Return [X, Y] of the center of cell containing provided text 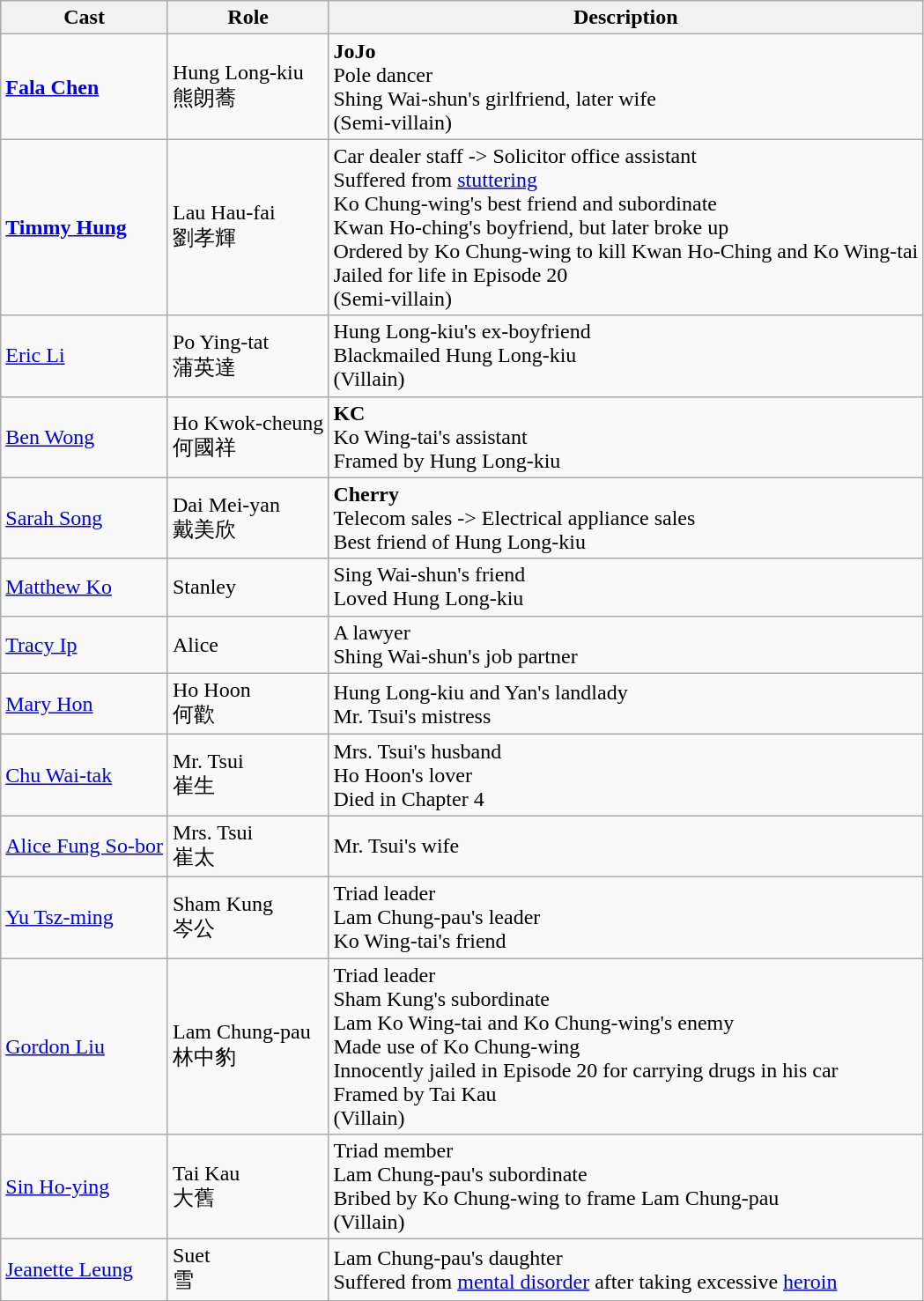
Lau Hau-fai劉孝輝 [248, 227]
Po Ying-tat蒲英達 [248, 356]
Role [248, 18]
CherryTelecom sales -> Electrical appliance salesBest friend of Hung Long-kiu [625, 518]
Chu Wai-tak [85, 775]
Tracy Ip [85, 645]
Eric Li [85, 356]
Suet雪 [248, 1270]
Triad memberLam Chung-pau's subordinateBribed by Ko Chung-wing to frame Lam Chung-pau(Villain) [625, 1187]
Yu Tsz-ming [85, 917]
Triad leaderLam Chung-pau's leaderKo Wing-tai's friend [625, 917]
Gordon Liu [85, 1046]
Dai Mei-yan戴美欣 [248, 518]
Lam Chung-pau's daughterSuffered from mental disorder after taking excessive heroin [625, 1270]
Ben Wong [85, 437]
JoJoPole dancer Shing Wai-shun's girlfriend, later wife(Semi-villain) [625, 86]
Stanley [248, 587]
Jeanette Leung [85, 1270]
Hung Long-kiu and Yan's landladyMr. Tsui's mistress [625, 704]
Mr. Tsui's wife [625, 846]
Matthew Ko [85, 587]
Cast [85, 18]
Mrs. Tsui崔太 [248, 846]
Hung Long-kiu熊朗蕎 [248, 86]
Hung Long-kiu's ex-boyfriendBlackmailed Hung Long-kiu(Villain) [625, 356]
Sarah Song [85, 518]
Sing Wai-shun's friendLoved Hung Long-kiu [625, 587]
Lam Chung-pau林中豹 [248, 1046]
Sin Ho-ying [85, 1187]
Ho Kwok-cheung何國祥 [248, 437]
Ho Hoon何歡 [248, 704]
Alice Fung So-bor [85, 846]
Mr. Tsui崔生 [248, 775]
Mary Hon [85, 704]
Alice [248, 645]
KCKo Wing-tai's assistantFramed by Hung Long-kiu [625, 437]
Fala Chen [85, 86]
Timmy Hung [85, 227]
A lawyerShing Wai-shun's job partner [625, 645]
Sham Kung岑公 [248, 917]
Description [625, 18]
Mrs. Tsui's husbandHo Hoon's loverDied in Chapter 4 [625, 775]
Tai Kau大舊 [248, 1187]
